Output the [x, y] coordinate of the center of the cell containing the given text.  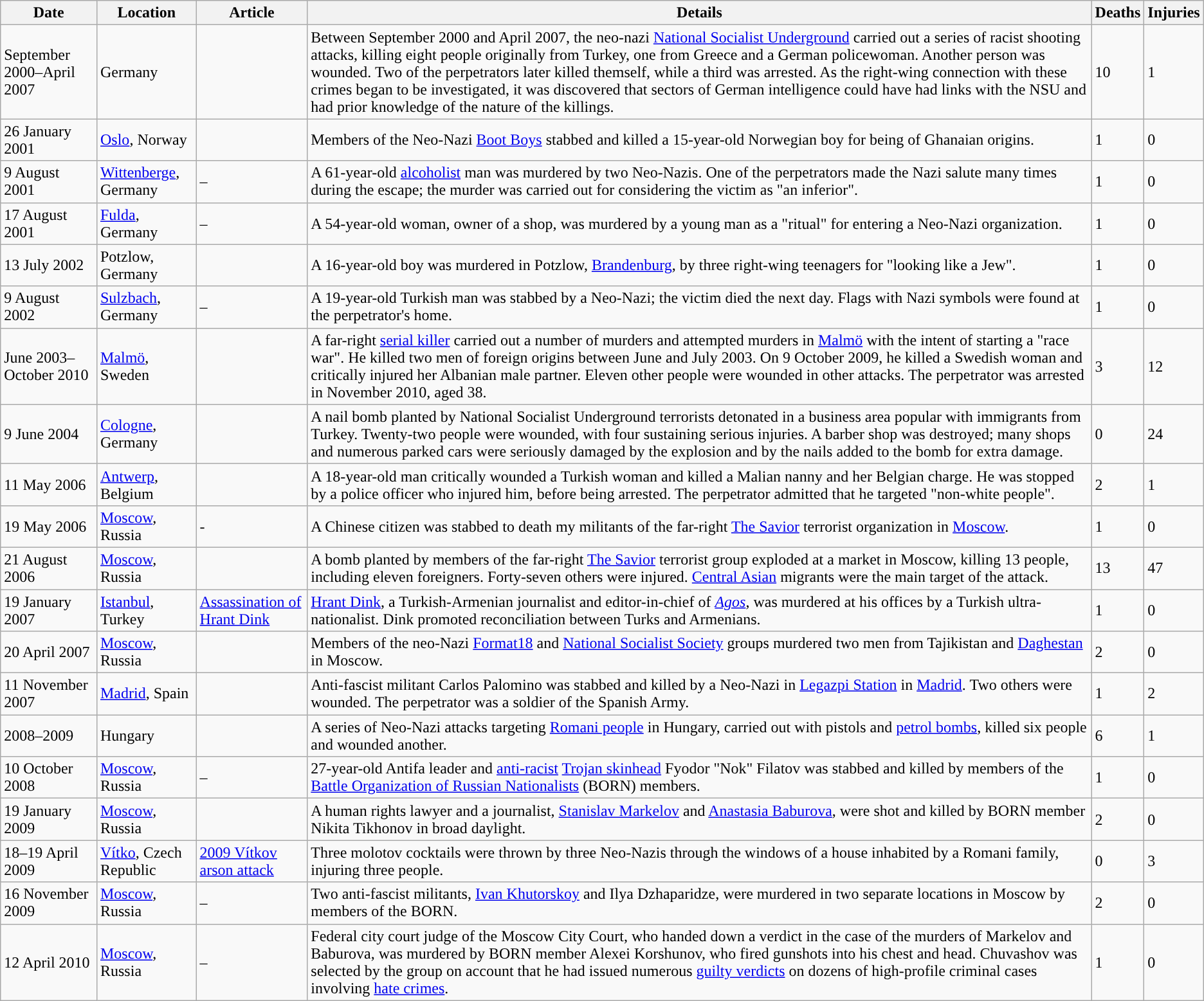
19 January 2009 [49, 819]
2008–2009 [49, 735]
Assassination of Hrant Dink [252, 609]
10 October 2008 [49, 778]
Hungary [147, 735]
- [252, 526]
Madrid, Spain [147, 694]
Malmö, Sweden [147, 366]
24 [1174, 434]
16 November 2009 [49, 903]
21 August 2006 [49, 568]
Two anti-fascist militants, Ivan Khutorskoy and Ilya Dzhaparidze, were murdered in two separate locations in Moscow by members of the BORN. [700, 903]
11 November 2007 [49, 694]
Wittenberge, Germany [147, 181]
September 2000–April 2007 [49, 72]
Fulda, Germany [147, 224]
Potzlow, Germany [147, 265]
12 April 2010 [49, 962]
Members of the neo-Nazi Format18 and National Socialist Society groups murdered two men from Tajikistan and Daghestan in Moscow. [700, 652]
6 [1118, 735]
9 August 2001 [49, 181]
Location [147, 13]
June 2003–October 2010 [49, 366]
9 August 2002 [49, 307]
19 January 2007 [49, 609]
A 54-year-old woman, owner of a shop, was murdered by a young man as a "ritual" for entering a Neo-Nazi organization. [700, 224]
Sulzbach, Germany [147, 307]
13 [1118, 568]
26 January 2001 [49, 140]
Details [700, 13]
Members of the Neo-Nazi Boot Boys stabbed and killed a 15-year-old Norwegian boy for being of Ghanaian origins. [700, 140]
Date [49, 13]
A 16-year-old boy was murdered in Potzlow, Brandenburg, by three right-wing teenagers for "looking like a Jew". [700, 265]
20 April 2007 [49, 652]
A Chinese citizen was stabbed to death my militants of the far-right The Savior terrorist organization in Moscow. [700, 526]
17 August 2001 [49, 224]
47 [1174, 568]
11 May 2006 [49, 485]
Three molotov cocktails were thrown by three Neo-Nazis through the windows of a house inhabited by a Romani family, injuring three people. [700, 861]
13 July 2002 [49, 265]
Istanbul, Turkey [147, 609]
12 [1174, 366]
A series of Neo-Nazi attacks targeting Romani people in Hungary, carried out with pistols and petrol bombs, killed six people and wounded another. [700, 735]
Vítko, Czech Republic [147, 861]
9 June 2004 [49, 434]
Antwerp, Belgium [147, 485]
A 19-year-old Turkish man was stabbed by a Neo-Nazi; the victim died the next day. Flags with Nazi symbols were found at the perpetrator's home. [700, 307]
10 [1118, 72]
19 May 2006 [49, 526]
2009 Vítkov arson attack [252, 861]
Injuries [1174, 13]
Article [252, 13]
18–19 April 2009 [49, 861]
Cologne, Germany [147, 434]
Deaths [1118, 13]
Germany [147, 72]
Oslo, Norway [147, 140]
